Provide the [X, Y] coordinate of the cell's center where the given text is located.  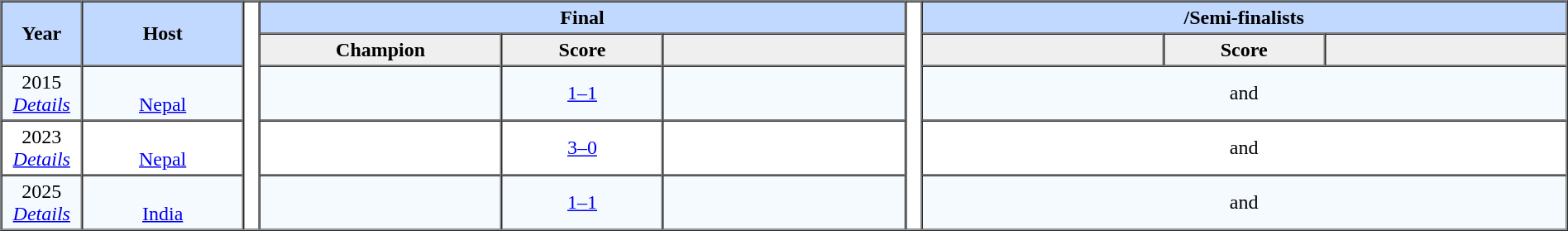
Champion [380, 50]
Host [162, 34]
3–0 [582, 148]
2023Details [42, 148]
2015Details [42, 94]
Year [42, 34]
/Semi-finalists [1244, 18]
Final [582, 18]
India [162, 203]
2025Details [42, 203]
